Return the (X, Y) coordinate for the center point of the cell that contains the specified text.  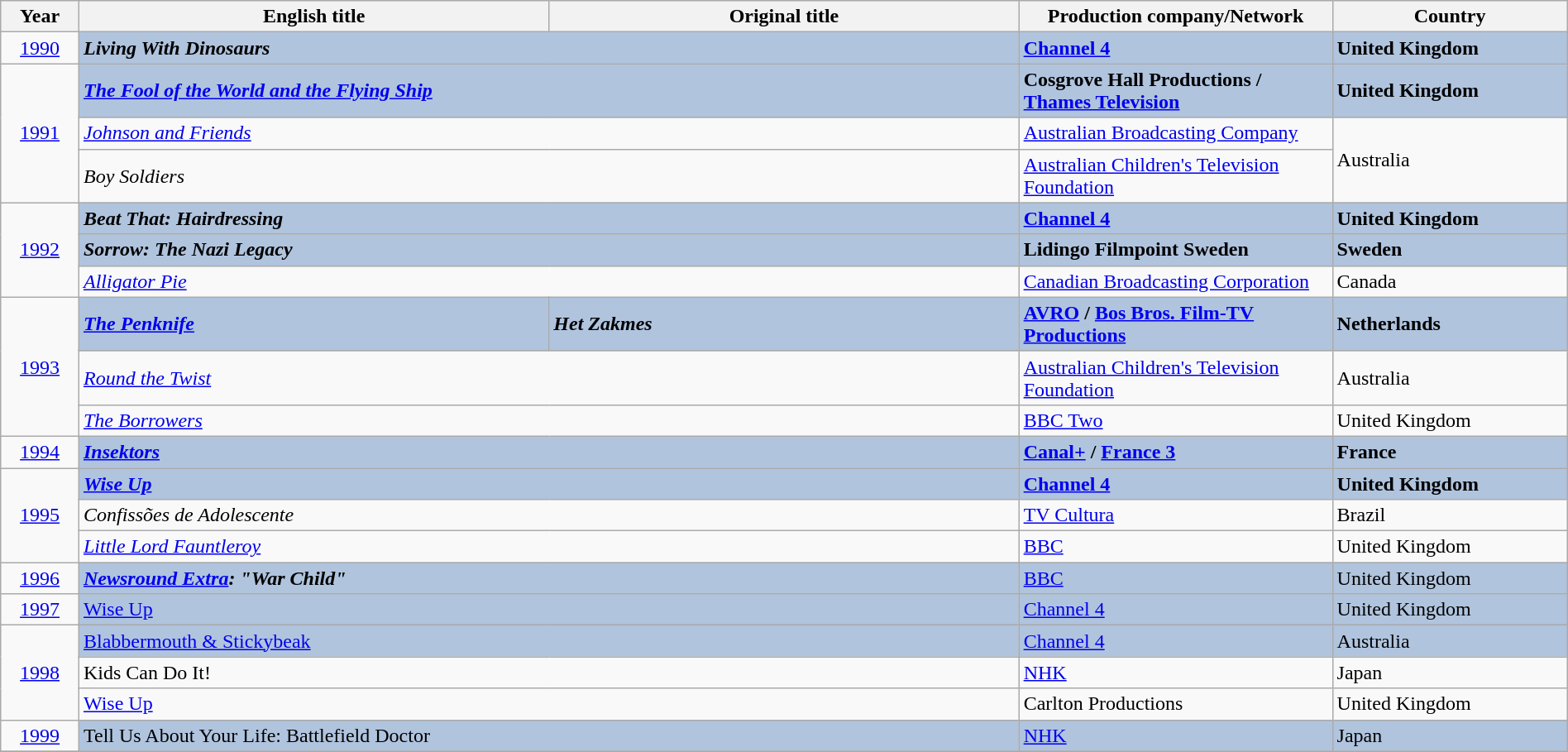
Insektors (549, 452)
Round the Twist (549, 377)
Living With Dinosaurs (549, 48)
Kids Can Do It! (549, 673)
1999 (40, 735)
Tell Us About Your Life: Battlefield Doctor (549, 735)
Canadian Broadcasting Corporation (1176, 281)
Country (1450, 17)
1993 (40, 366)
1991 (40, 133)
1994 (40, 452)
Cosgrove Hall Productions / Thames Television (1176, 91)
BBC Two (1176, 420)
Alligator Pie (549, 281)
1990 (40, 48)
Canal+ / France 3 (1176, 452)
1997 (40, 610)
Johnson and Friends (549, 133)
The Penknife (313, 324)
Original title (784, 17)
English title (313, 17)
Australian Broadcasting Company (1176, 133)
Canada (1450, 281)
Beat That: Hairdressing (549, 218)
1998 (40, 673)
Newsround Extra: "War Child" (549, 578)
Lidingo Filmpoint Sweden (1176, 250)
Carlton Productions (1176, 704)
Boy Soldiers (549, 175)
1995 (40, 515)
Brazil (1450, 515)
Sorrow: The Nazi Legacy (549, 250)
Little Lord Fauntleroy (549, 547)
Het Zakmes (784, 324)
The Borrowers (549, 420)
Confissões de Adolescente (549, 515)
1996 (40, 578)
Netherlands (1450, 324)
France (1450, 452)
Blabbermouth & Stickybeak (549, 641)
Year (40, 17)
1992 (40, 250)
AVRO / Bos Bros. Film-TV Productions (1176, 324)
The Fool of the World and the Flying Ship (549, 91)
Production company/Network (1176, 17)
Sweden (1450, 250)
TV Cultura (1176, 515)
